Output the (x, y) coordinate of the center of the cell containing the given text.  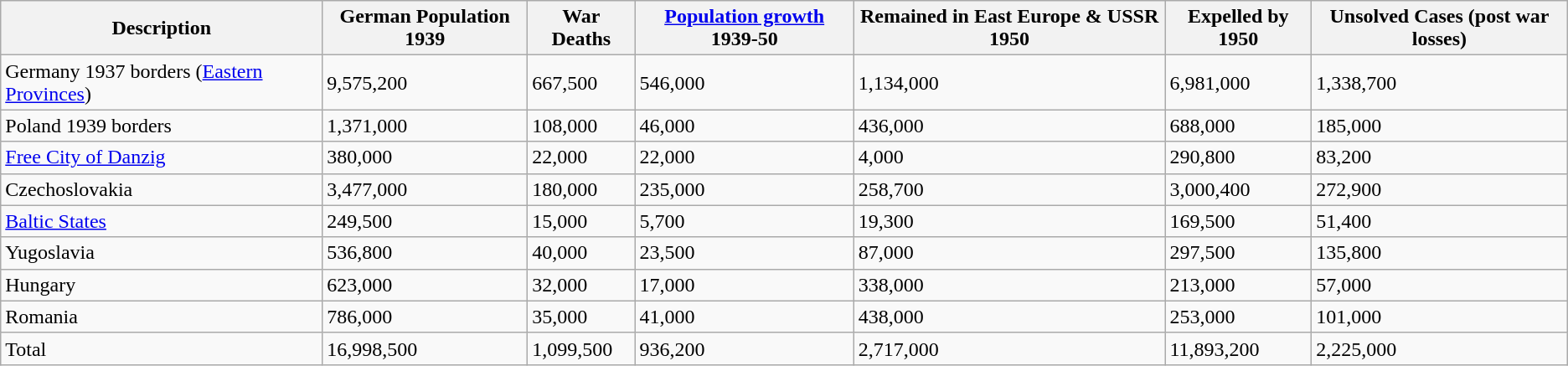
51,400 (1440, 221)
Description (162, 28)
15,000 (581, 221)
253,000 (1238, 317)
338,000 (1009, 285)
23,500 (744, 253)
623,000 (426, 285)
249,500 (426, 221)
180,000 (581, 189)
Total (162, 348)
297,500 (1238, 253)
46,000 (744, 126)
40,000 (581, 253)
1,099,500 (581, 348)
546,000 (744, 82)
108,000 (581, 126)
Remained in East Europe & USSR 1950 (1009, 28)
War Deaths (581, 28)
Germany 1937 borders (Eastern Provinces) (162, 82)
Czechoslovakia (162, 189)
667,500 (581, 82)
Hungary (162, 285)
6,981,000 (1238, 82)
16,998,500 (426, 348)
Population growth 1939-50 (744, 28)
185,000 (1440, 126)
536,800 (426, 253)
2,225,000 (1440, 348)
258,700 (1009, 189)
41,000 (744, 317)
936,200 (744, 348)
380,000 (426, 157)
438,000 (1009, 317)
4,000 (1009, 157)
436,000 (1009, 126)
Expelled by 1950 (1238, 28)
688,000 (1238, 126)
Free City of Danzig (162, 157)
1,134,000 (1009, 82)
Unsolved Cases (post war losses) (1440, 28)
786,000 (426, 317)
290,800 (1238, 157)
German Population 1939 (426, 28)
101,000 (1440, 317)
169,500 (1238, 221)
32,000 (581, 285)
11,893,200 (1238, 348)
9,575,200 (426, 82)
1,338,700 (1440, 82)
87,000 (1009, 253)
3,477,000 (426, 189)
235,000 (744, 189)
83,200 (1440, 157)
Baltic States (162, 221)
35,000 (581, 317)
213,000 (1238, 285)
57,000 (1440, 285)
19,300 (1009, 221)
17,000 (744, 285)
1,371,000 (426, 126)
Romania (162, 317)
5,700 (744, 221)
272,900 (1440, 189)
135,800 (1440, 253)
Poland 1939 borders (162, 126)
2,717,000 (1009, 348)
3,000,400 (1238, 189)
Yugoslavia (162, 253)
